Provide the (X, Y) coordinate of the cell's center where the given text is located.  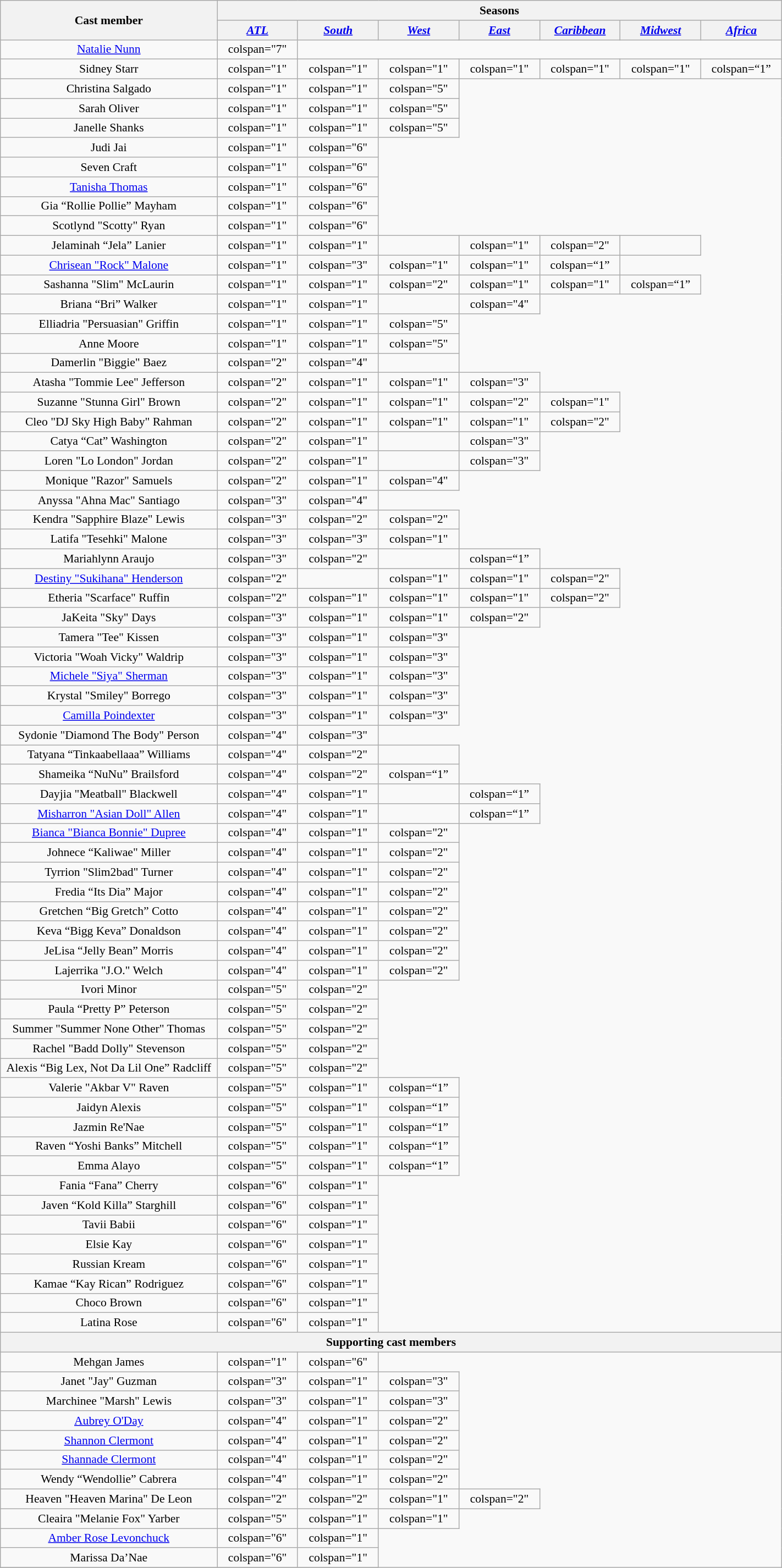
Suzanne "Stunna Girl" Brown (109, 402)
Dayjia "Meatball" Blackwell (109, 794)
Misharron "Asian Doll" Allen (109, 814)
Monique "Razor" Samuels (109, 481)
Janet "Jay" Guzman (109, 1382)
Krystal "Smiley" Borrego (109, 696)
Scotlynd "Scotty" Ryan (109, 226)
Javen “Kold Killa” Starghill (109, 1205)
Cleaira "Melanie Fox" Yarber (109, 1519)
colspan="7" (257, 49)
Mehgan James (109, 1362)
Destiny "Sukihana" Henderson (109, 578)
Rachel "Badd Dolly" Stevenson (109, 1048)
Africa (741, 30)
Marchinee "Marsh" Lewis (109, 1401)
Marissa Da’Nae (109, 1558)
Chrisean "Rock" Malone (109, 265)
Fania “Fana” Cherry (109, 1186)
Latifa "Tesehki" Malone (109, 539)
Elliadria "Persuasian" Griffin (109, 324)
Jazmin Re'Nae (109, 1127)
Damerlin "Biggie" Baez (109, 363)
Wendy “Wendollie” Cabrera (109, 1479)
Latina Rose (109, 1323)
South (338, 30)
Mariahlynn Araujo (109, 559)
Camilla Poindexter (109, 716)
Heaven "Heaven Marina" De Leon (109, 1499)
Sarah Oliver (109, 108)
Choco Brown (109, 1303)
Keva “Bigg Keva” Donaldson (109, 931)
Alexis “Big Lex, Not Da Lil One” Radcliff (109, 1068)
Shameika “NuNu” Brailsford (109, 775)
Ivori Minor (109, 990)
Gretchen “Big Gretch” Cotto (109, 912)
Gia “Rollie Pollie” Mayham (109, 206)
Johnece “Kaliwae" Miller (109, 853)
Seasons (499, 10)
Tavii Babii (109, 1225)
Caribbean (580, 30)
Natalie Nunn (109, 49)
Atasha "Tommie Lee" Jefferson (109, 383)
Catya “Cat” Washington (109, 441)
West (419, 30)
Summer "Summer None Other" Thomas (109, 1029)
Elsie Kay (109, 1245)
Tatyana “Tinkaabellaaa” Williams (109, 755)
Judi Jai (109, 148)
Tyrrion "Slim2bad" Turner (109, 873)
Kamae “Kay Rican” Rodriguez (109, 1284)
JeLisa “Jelly Bean” Morris (109, 951)
Shannon Clermont (109, 1440)
Aubrey O'Day (109, 1421)
Midwest (661, 30)
JaKeita "Sky" Days (109, 618)
Briana “Bri” Walker (109, 305)
Sidney Starr (109, 69)
Sashanna "Slim" McLaurin (109, 285)
Lajerrika "J.O." Welch (109, 970)
Russian Kream (109, 1264)
Etheria "Scarface" Ruffin (109, 598)
Raven “Yoshi Banks” Mitchell (109, 1146)
ATL (257, 30)
Cast member (109, 20)
Shannade Clermont (109, 1460)
Bianca "Bianca Bonnie" Dupree (109, 833)
Fredia “Its Dia” Major (109, 892)
Victoria "Woah Vicky" Waldrip (109, 657)
Amber Rose Levonchuck (109, 1538)
Jaidyn Alexis (109, 1107)
Tanisha Thomas (109, 187)
Supporting cast members (391, 1343)
Paula “Pretty P” Peterson (109, 1009)
East (499, 30)
Anne Moore (109, 344)
Kendra "Sapphire Blaze" Lewis (109, 520)
Valerie "Akbar V" Raven (109, 1088)
Emma Alayo (109, 1166)
Loren "Lo London" Jordan (109, 461)
Seven Craft (109, 167)
Michele "Siya" Sherman (109, 676)
Anyssa "Ahna Mac" Santiago (109, 500)
Christina Salgado (109, 89)
Janelle Shanks (109, 128)
Sydonie "Diamond The Body" Person (109, 735)
Cleo "DJ Sky High Baby" Rahman (109, 422)
Jelaminah “Jela” Lanier (109, 246)
Tamera "Tee" Kissen (109, 637)
